Pinpoint the cell where the given text exists, returning its (x, y) midpoint coordinate. 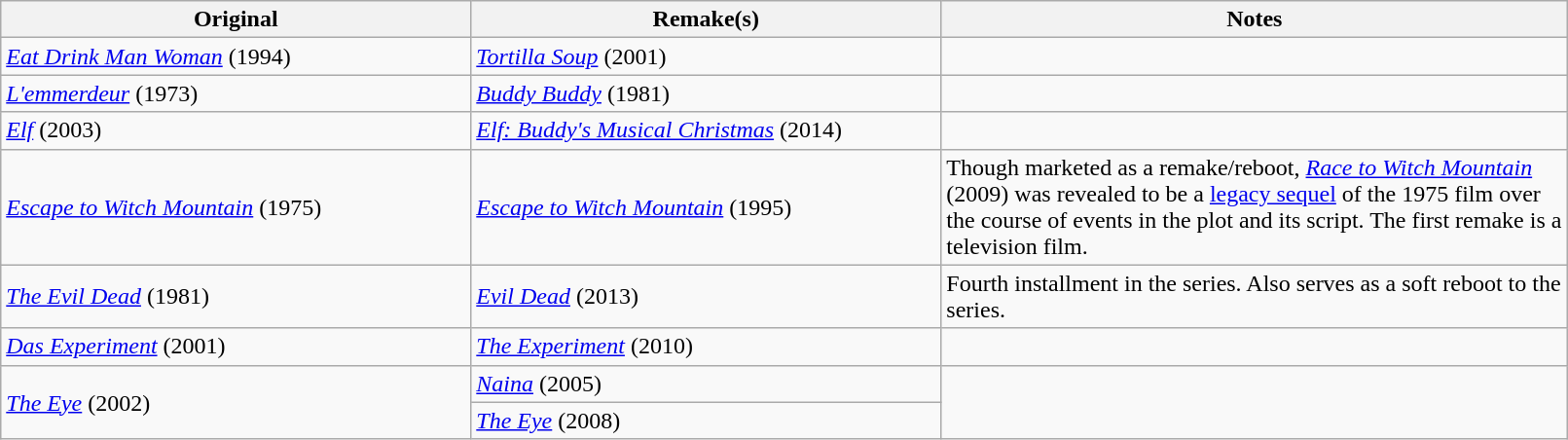
Escape to Witch Mountain (1995) (707, 206)
The Eye (2002) (236, 402)
Elf (2003) (236, 130)
The Experiment (2010) (707, 347)
The Eye (2008) (707, 421)
Das Experiment (2001) (236, 347)
Escape to Witch Mountain (1975) (236, 206)
Fourth installment in the series. Also serves as a soft reboot to the series. (1255, 296)
Eat Drink Man Woman (1994) (236, 56)
Tortilla Soup (2001) (707, 56)
Naina (2005) (707, 384)
Remake(s) (707, 19)
Notes (1255, 19)
The Evil Dead (1981) (236, 296)
Buddy Buddy (1981) (707, 93)
L'emmerdeur (1973) (236, 93)
Elf: Buddy's Musical Christmas (2014) (707, 130)
Evil Dead (2013) (707, 296)
Original (236, 19)
